From the cell containing the given text, extract its center point as (X, Y) coordinate. 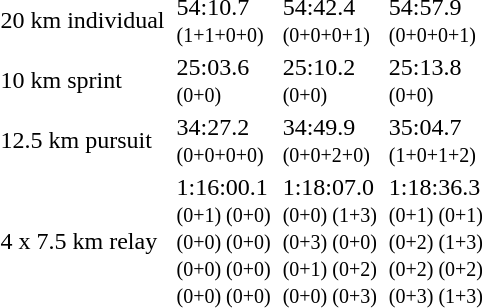
25:10.2(0+0) (330, 80)
25:03.6(0+0) (224, 80)
34:49.9(0+0+2+0) (330, 140)
34:27.2(0+0+0+0) (224, 140)
